Return (X, Y) of the center of cell containing provided text 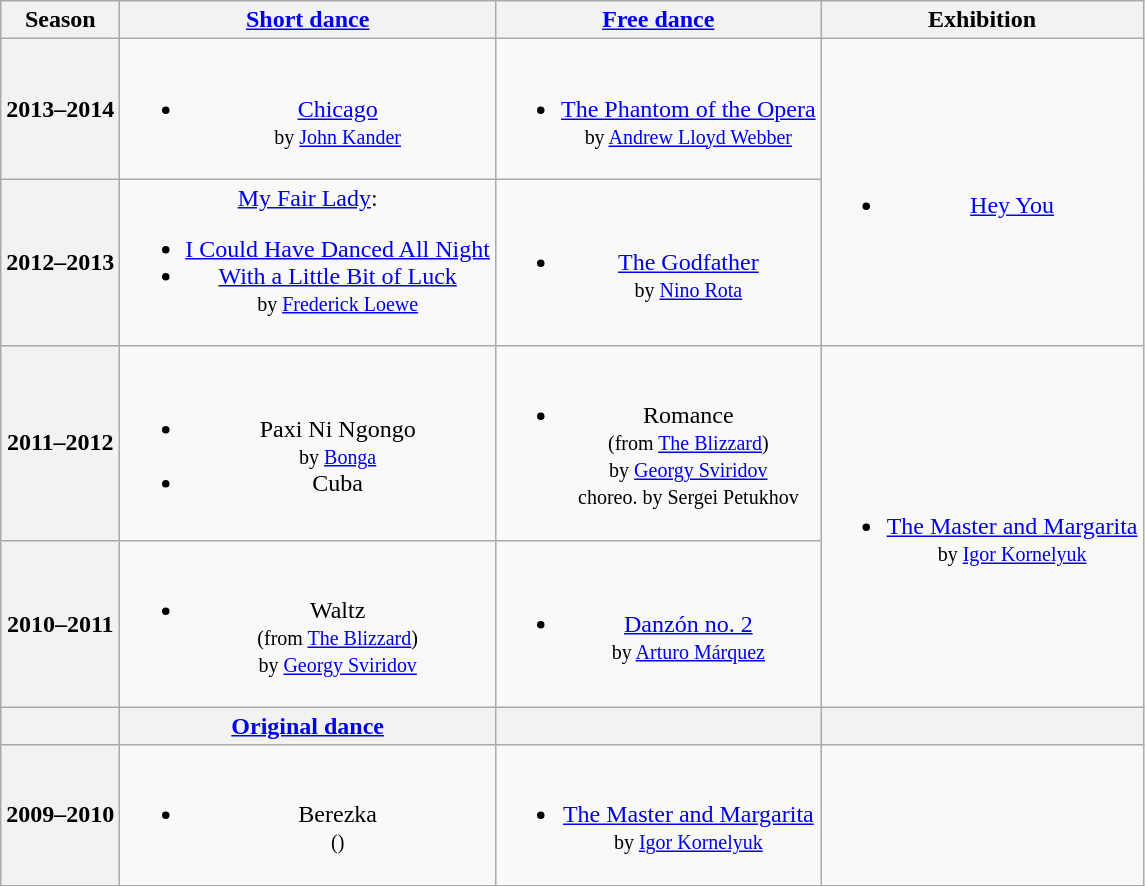
Waltz (from The Blizzard) by Georgy Sviridov (308, 624)
Season (60, 20)
Free dance (658, 20)
2012–2013 (60, 262)
Short dance (308, 20)
My Fair Lady:I Could Have Danced All NightWith a Little Bit of Luck by Frederick Loewe (308, 262)
2011–2012 (60, 443)
Paxi Ni Ngongo by Bonga Cuba (308, 443)
Original dance (308, 726)
Danzón no. 2 by Arturo Márquez (658, 624)
Hey You (982, 192)
The Godfather by Nino Rota (658, 262)
Romance (from The Blizzard) by Georgy Sviridov choreo. by Sergei Petukhov (658, 443)
2009–2010 (60, 815)
Berezka () (308, 815)
Chicago by John Kander (308, 109)
The Phantom of the Opera by Andrew Lloyd Webber (658, 109)
Exhibition (982, 20)
2013–2014 (60, 109)
2010–2011 (60, 624)
